Locate the cell with the specified text and output its (X, Y) center coordinate. 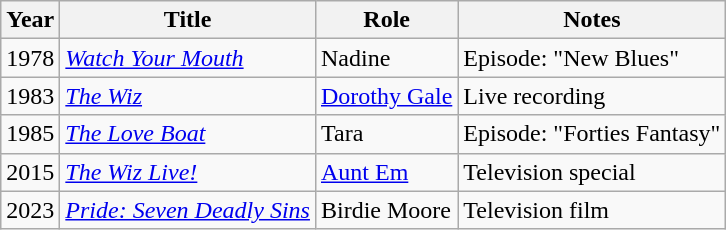
1978 (30, 58)
Pride: Seven Deadly Sins (188, 210)
Role (386, 20)
The Wiz Live! (188, 172)
Episode: "New Blues" (592, 58)
Television film (592, 210)
1985 (30, 134)
Television special (592, 172)
Birdie Moore (386, 210)
Watch Your Mouth (188, 58)
Title (188, 20)
Live recording (592, 96)
Notes (592, 20)
Tara (386, 134)
The Wiz (188, 96)
The Love Boat (188, 134)
Episode: "Forties Fantasy" (592, 134)
Aunt Em (386, 172)
2015 (30, 172)
2023 (30, 210)
1983 (30, 96)
Year (30, 20)
Nadine (386, 58)
Dorothy Gale (386, 96)
